Detect which cell encompasses the target text, then output its (x, y) center coordinate. 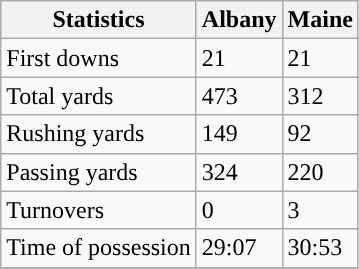
473 (239, 96)
149 (239, 134)
First downs (99, 58)
92 (320, 134)
0 (239, 210)
Passing yards (99, 172)
30:53 (320, 248)
220 (320, 172)
Albany (239, 20)
Time of possession (99, 248)
Turnovers (99, 210)
Total yards (99, 96)
Rushing yards (99, 134)
29:07 (239, 248)
3 (320, 210)
324 (239, 172)
312 (320, 96)
Statistics (99, 20)
Maine (320, 20)
